Determine the [x, y] coordinate at the center of the cell enclosing the given text.  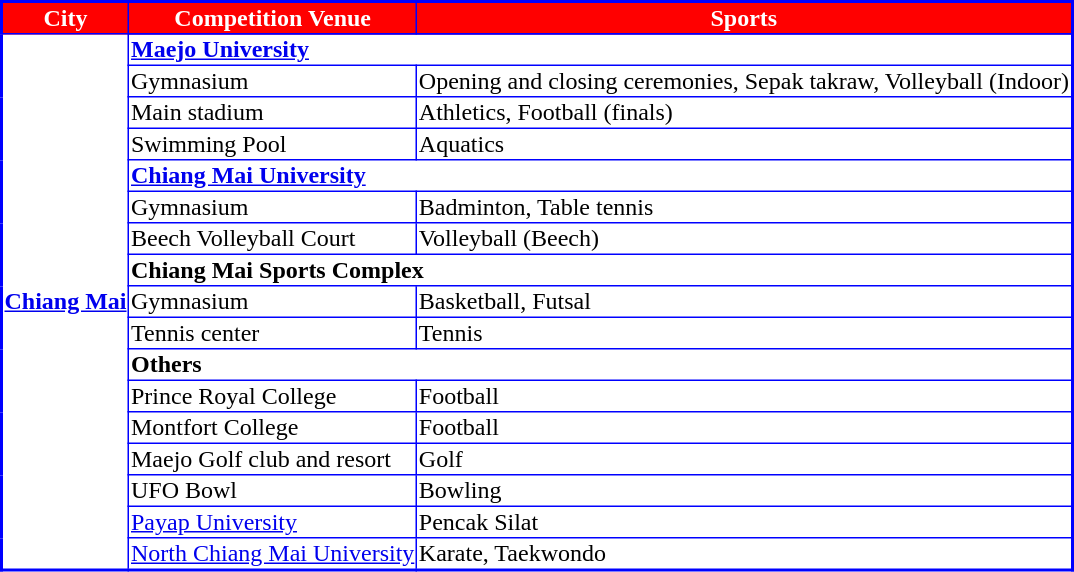
Beech Volleyball Court [273, 239]
Golf [744, 459]
Chiang Mai [66, 302]
Basketball, Futsal [744, 302]
Badminton, Table tennis [744, 207]
Chiang Mai Sports Complex [600, 270]
Volleyball (Beech) [744, 239]
Montfort College [273, 428]
Maejo University [600, 50]
Opening and closing ceremonies, Sepak takraw, Volleyball (Indoor) [744, 81]
Main stadium [273, 113]
Bowling [744, 491]
UFO Bowl [273, 491]
Others [600, 365]
Maejo Golf club and resort [273, 459]
Payap University [273, 522]
Tennis [744, 333]
Chiang Mai University [600, 176]
Pencak Silat [744, 522]
Karate, Taekwondo [744, 554]
Prince Royal College [273, 396]
Sports [744, 18]
Tennis center [273, 333]
North Chiang Mai University [273, 554]
Aquatics [744, 144]
Swimming Pool [273, 144]
Competition Venue [273, 18]
City [66, 18]
Athletics, Football (finals) [744, 113]
